Determine the (X, Y) coordinate at the center of the cell enclosing the given text.  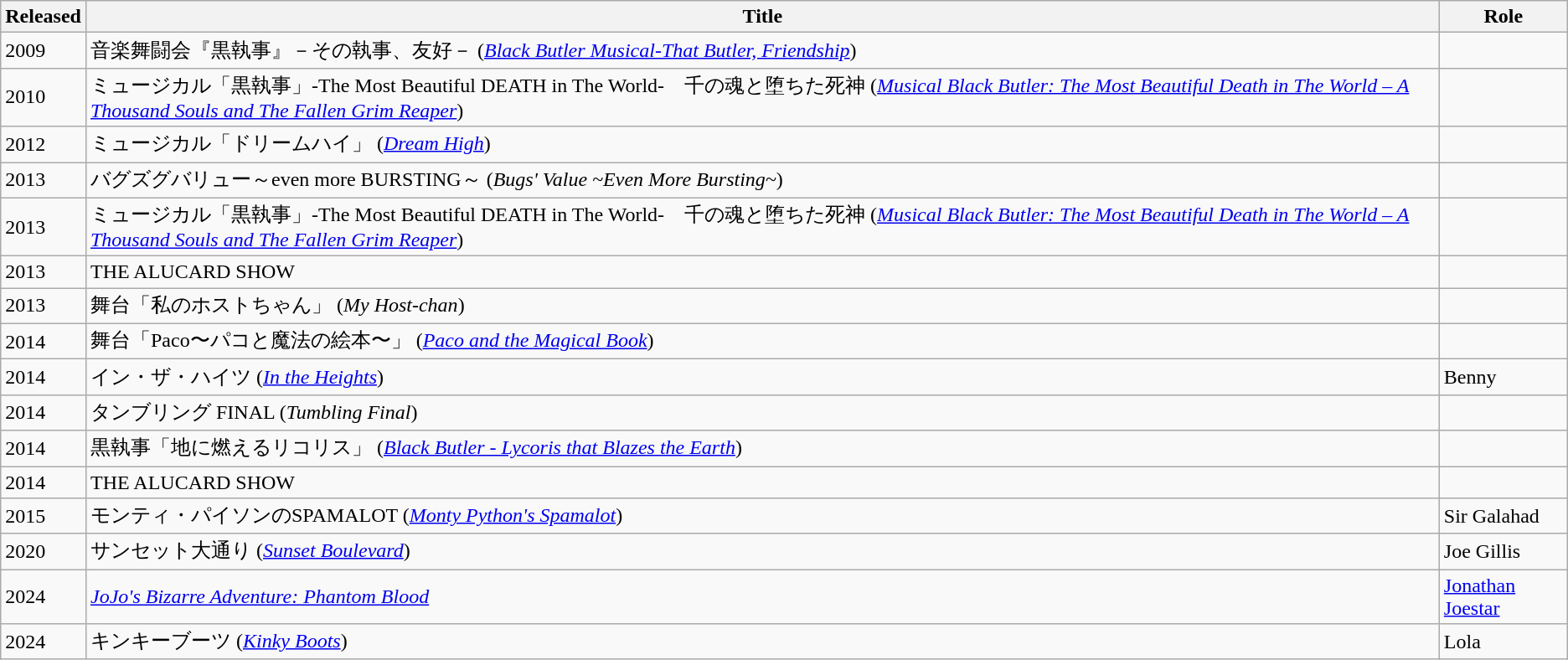
Benny (1503, 377)
2009 (44, 50)
JoJo's Bizarre Adventure: Phantom Blood (762, 596)
2012 (44, 144)
舞台「Paco〜パコと魔法の絵本〜」 (Paco and the Magical Book) (762, 342)
イン・ザ・ハイツ (In the Heights) (762, 377)
2010 (44, 97)
ミュージカル「ドリームハイ」 (Dream High) (762, 144)
Sir Galahad (1503, 516)
タンブリング FINAL (Tumbling Final) (762, 412)
キンキーブーツ (Kinky Boots) (762, 642)
黒執事「地に燃えるリコリス」 (Black Butler - Lycoris that Blazes the Earth) (762, 449)
2020 (44, 551)
Jonathan Joestar (1503, 596)
バグズグバリュー～even more BURSTING～ (Bugs' Value ~Even More Bursting~) (762, 181)
Joe Gillis (1503, 551)
Lola (1503, 642)
Released (44, 17)
音楽舞闘会『黒執事』－その執事、友好－ (Black Butler Musical-That Butler, Friendship) (762, 50)
舞台「私のホストちゃん」 (My Host-chan) (762, 307)
Title (762, 17)
サンセット大通り (Sunset Boulevard) (762, 551)
モンティ・パイソンのSPAMALOT (Monty Python's Spamalot) (762, 516)
2015 (44, 516)
Role (1503, 17)
